Scan for the cell matching the given text and deliver its (X, Y) coordinate at center. 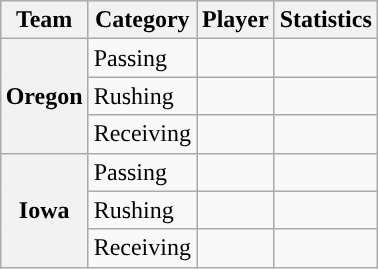
Oregon (44, 96)
Iowa (44, 210)
Player (235, 20)
Statistics (326, 20)
Team (44, 20)
Category (142, 20)
